Extract the [x, y] coordinate from the center of the cell holding the provided text.  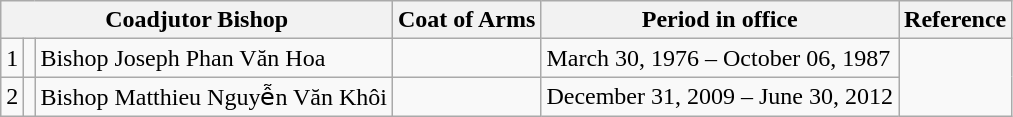
Coat of Arms [466, 20]
2 [12, 97]
1 [12, 58]
Period in office [720, 20]
Reference [956, 20]
December 31, 2009 – June 30, 2012 [720, 97]
Coadjutor Bishop [197, 20]
Bishop Joseph Phan Văn Hoa [214, 58]
March 30, 1976 – October 06, 1987 [720, 58]
Bishop Matthieu Nguyễn Văn Khôi [214, 97]
